Find where the given text appears and provide that cell's center as (X, Y) coordinate. 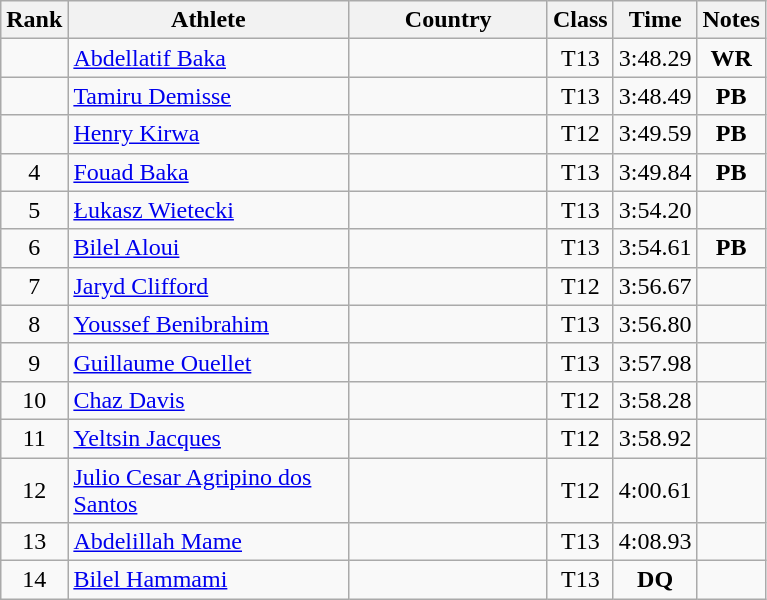
Jaryd Clifford (208, 286)
14 (34, 580)
3:58.28 (655, 400)
7 (34, 286)
3:54.61 (655, 248)
Class (580, 20)
3:49.84 (655, 172)
3:48.29 (655, 58)
5 (34, 210)
Time (655, 20)
9 (34, 362)
Bilel Aloui (208, 248)
3:56.80 (655, 324)
Tamiru Demisse (208, 96)
4:08.93 (655, 542)
Bilel Hammami (208, 580)
3:54.20 (655, 210)
Julio Cesar Agripino dos Santos (208, 490)
Chaz Davis (208, 400)
8 (34, 324)
WR (731, 58)
4:00.61 (655, 490)
Notes (731, 20)
13 (34, 542)
12 (34, 490)
DQ (655, 580)
3:58.92 (655, 438)
Łukasz Wietecki (208, 210)
3:56.67 (655, 286)
3:48.49 (655, 96)
Yeltsin Jacques (208, 438)
Abdellatif Baka (208, 58)
Athlete (208, 20)
Guillaume Ouellet (208, 362)
3:57.98 (655, 362)
4 (34, 172)
Abdelillah Mame (208, 542)
Fouad Baka (208, 172)
Country (448, 20)
Rank (34, 20)
Henry Kirwa (208, 134)
11 (34, 438)
3:49.59 (655, 134)
10 (34, 400)
6 (34, 248)
Youssef Benibrahim (208, 324)
